Scan for the cell matching the given text and deliver its (X, Y) coordinate at center. 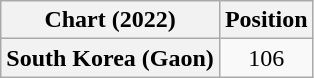
South Korea (Gaon) (110, 58)
106 (266, 58)
Chart (2022) (110, 20)
Position (266, 20)
